Return the [X, Y] coordinate for the center point of the cell that contains the specified text.  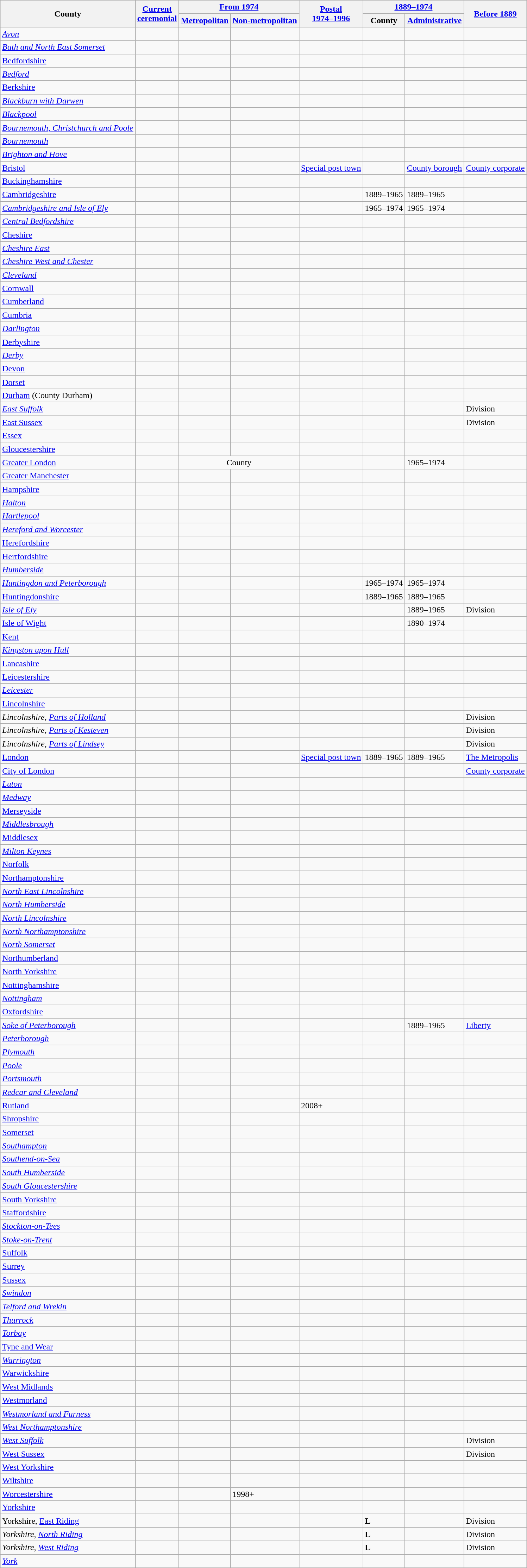
Surrey [68, 1266]
Bournemouth [68, 141]
Kent [68, 637]
Westmorland [68, 1400]
Postal1974–1996 [331, 14]
Swindon [68, 1293]
East Sussex [68, 422]
Before 1889 [495, 14]
Central Bedfordshire [68, 221]
Poole [68, 1065]
Isle of Wight [68, 623]
Suffolk [68, 1253]
Milton Keynes [68, 851]
Staffordshire [68, 1213]
Huntingdon and Peterborough [68, 583]
Currentceremonial [157, 14]
Plymouth [68, 1052]
Cornwall [68, 288]
Cheshire [68, 235]
2008+ [331, 1106]
Portsmouth [68, 1079]
Wiltshire [68, 1481]
Rutland [68, 1106]
Dorset [68, 382]
Worcestershire [68, 1494]
Hampshire [68, 489]
Lincolnshire [68, 704]
Derbyshire [68, 342]
Lancashire [68, 663]
Kingston upon Hull [68, 650]
North East Lincolnshire [68, 891]
1998+ [265, 1494]
Herefordshire [68, 543]
Berkshire [68, 87]
North Yorkshire [68, 971]
Hereford and Worcester [68, 529]
The Metropolis [495, 757]
Nottingham [68, 998]
Hartlepool [68, 516]
West Northamptonshire [68, 1427]
Shropshire [68, 1119]
West Yorkshire [68, 1467]
Yorkshire, North Riding [68, 1534]
Hertfordshire [68, 556]
Norfolk [68, 864]
Bournemouth, Christchurch and Poole [68, 127]
West Sussex [68, 1454]
Northumberland [68, 958]
Peterborough [68, 1039]
Metropolitan [205, 20]
Buckinghamshire [68, 181]
Bedford [68, 74]
Durham (County Durham) [68, 396]
South Humberside [68, 1172]
Cheshire East [68, 248]
Darlington [68, 328]
North Somerset [68, 945]
1890–1974 [434, 623]
Soke of Peterborough [68, 1025]
Yorkshire, East Riding [68, 1521]
Cambridgeshire and Isle of Ely [68, 208]
Warrington [68, 1360]
Blackpool [68, 114]
Liberty [495, 1025]
Cleveland [68, 275]
Cumberland [68, 302]
Luton [68, 784]
Halton [68, 503]
Oxfordshire [68, 1012]
Cumbria [68, 315]
Yorkshire, West Riding [68, 1548]
Lincolnshire, Parts of Holland [68, 717]
Yorkshire [68, 1507]
Sussex [68, 1280]
Cheshire West and Chester [68, 262]
Redcar and Cleveland [68, 1092]
South Gloucestershire [68, 1186]
Westmorland and Furness [68, 1413]
Blackburn with Darwen [68, 101]
Cambridgeshire [68, 195]
Isle of Ely [68, 610]
Telford and Wrekin [68, 1306]
East Suffolk [68, 409]
Northamptonshire [68, 878]
Lincolnshire, Parts of Kesteven [68, 730]
Southend-on-Sea [68, 1159]
Devon [68, 369]
Middlesbrough [68, 824]
Warwickshire [68, 1373]
From 1974 [239, 7]
Greater London [68, 462]
Lincolnshire, Parts of Lindsey [68, 744]
Bedfordshire [68, 61]
Leicestershire [68, 677]
London [68, 757]
Stockton-on-Tees [68, 1226]
Non-metropolitan [265, 20]
South Yorkshire [68, 1199]
Bath and North East Somerset [68, 47]
Stoke-on-Trent [68, 1239]
Nottinghamshire [68, 985]
Bristol [68, 168]
Derby [68, 355]
City of London [68, 770]
North Northamptonshire [68, 931]
Southampton [68, 1146]
Administrative [434, 20]
1889–1974 [413, 7]
York [68, 1561]
West Midlands [68, 1387]
Avon [68, 34]
Huntingdonshire [68, 597]
Greater Manchester [68, 476]
Gloucestershire [68, 449]
Medway [68, 797]
Essex [68, 436]
North Humberside [68, 905]
Humberside [68, 569]
Torbay [68, 1333]
Merseyside [68, 811]
Brighton and Hove [68, 154]
West Suffolk [68, 1440]
Leicester [68, 690]
Middlesex [68, 838]
Thurrock [68, 1320]
North Lincolnshire [68, 918]
County borough [434, 168]
Tyne and Wear [68, 1347]
Somerset [68, 1132]
